Determine the (X, Y) coordinate at the center of the cell enclosing the given text.  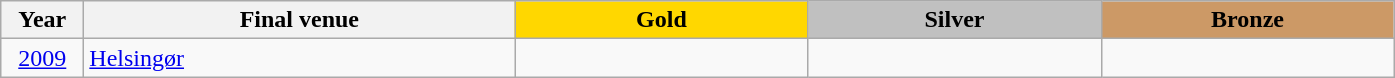
Final venue (300, 20)
Gold (662, 20)
Year (42, 20)
Bronze (1248, 20)
Helsingør (300, 58)
2009 (42, 58)
Silver (954, 20)
